Provide the (X, Y) coordinate of the cell's center where the given text is located.  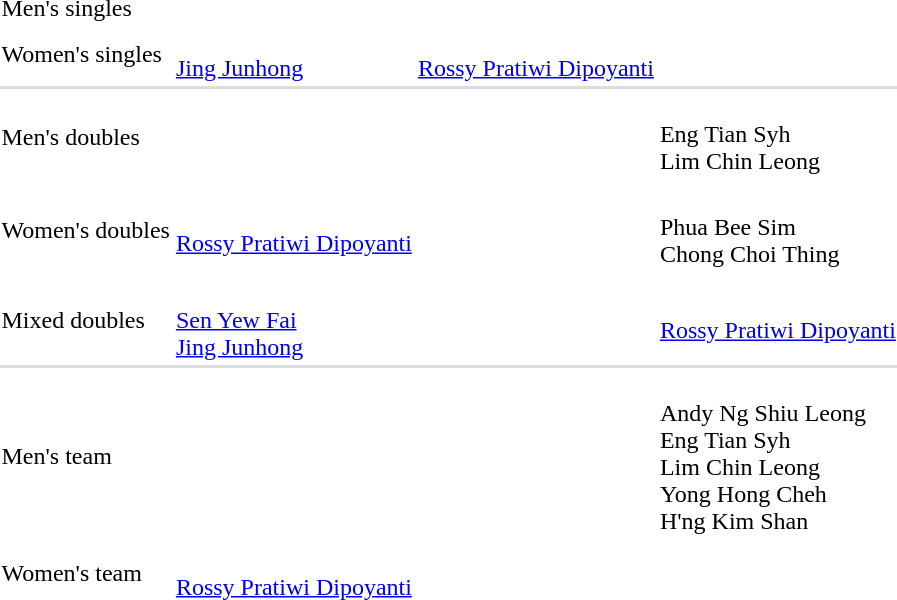
Eng Tian SyhLim Chin Leong (778, 134)
Phua Bee SimChong Choi Thing (778, 227)
Women's doubles (86, 230)
Andy Ng Shiu LeongEng Tian SyhLim Chin LeongYong Hong ChehH'ng Kim Shan (778, 454)
Men's team (86, 456)
Jing Junhong (294, 54)
Men's doubles (86, 137)
Sen Yew FaiJing Junhong (294, 320)
Women's singles (86, 54)
Mixed doubles (86, 320)
